Locate the cell with the specified text and output its [X, Y] center coordinate. 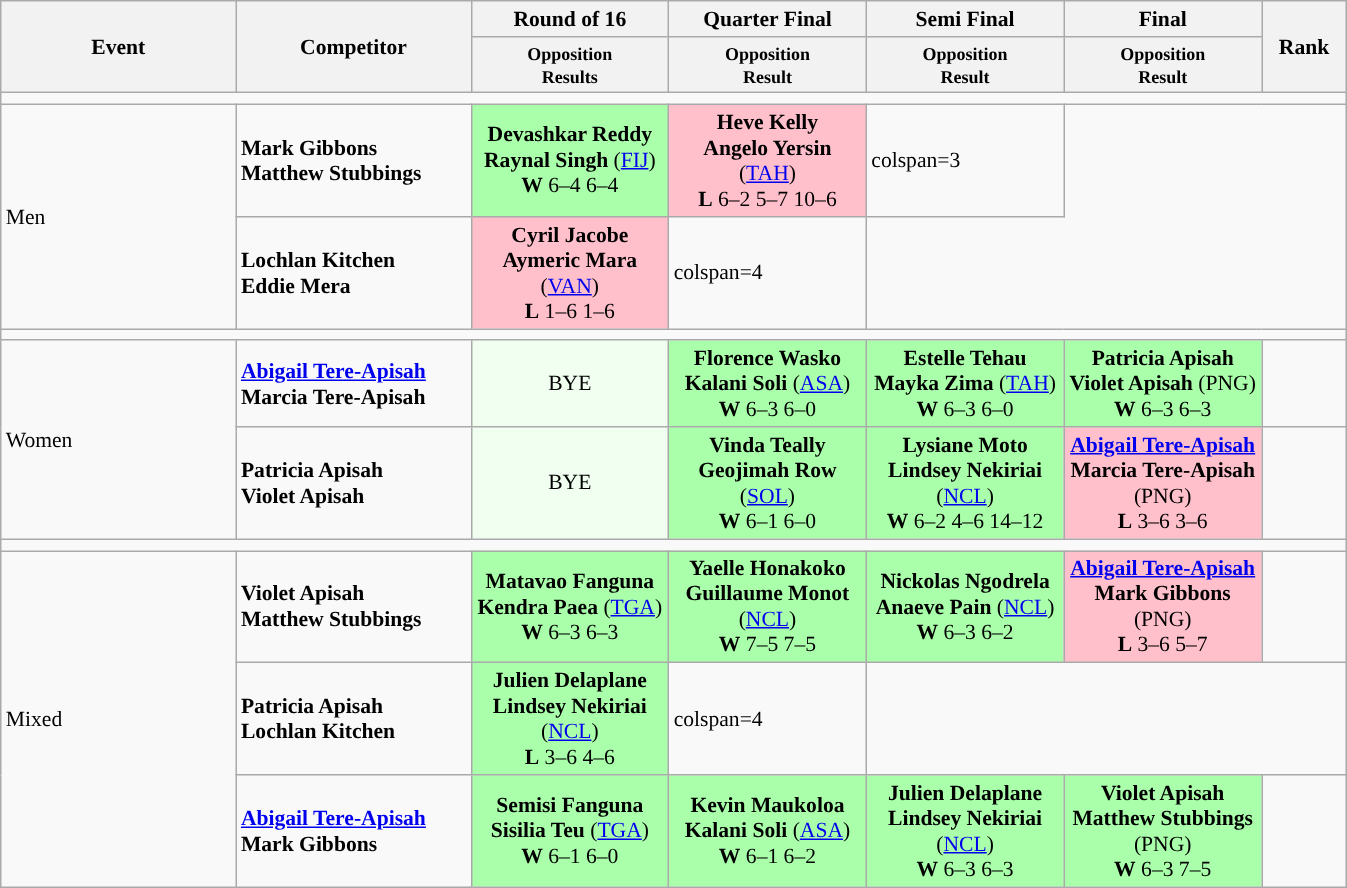
Florence WaskoKalani Soli (ASA)W 6–3 6–0 [768, 384]
Kevin MaukoloaKalani Soli (ASA)W 6–1 6–2 [768, 831]
Men [118, 217]
colspan=3 [965, 161]
Lysiane MotoLindsey Nekiriai (NCL)W 6–2 4–6 14–12 [965, 483]
Julien DelaplaneLindsey Nekiriai (NCL)W 6–3 6–3 [965, 831]
Mark GibbonsMatthew Stubbings [354, 161]
Patricia ApisahLochlan Kitchen [354, 719]
Julien DelaplaneLindsey Nekiriai (NCL)L 3–6 4–6 [570, 719]
Nickolas NgodrelaAnaeve Pain (NCL)W 6–3 6–2 [965, 607]
Yaelle HonakokoGuillaume Monot (NCL)W 7–5 7–5 [768, 607]
Heve KellyAngelo Yersin (TAH)L 6–2 5–7 10–6 [768, 161]
Matavao FangunaKendra Paea (TGA)W 6–3 6–3 [570, 607]
Competitor [354, 47]
Abigail Tere-Apisah Marcia Tere-Apisah (PNG)L 3–6 3–6 [1163, 483]
Semi Final [965, 19]
Estelle TehauMayka Zima (TAH)W 6–3 6–0 [965, 384]
Quarter Final [768, 19]
Violet Apisah Matthew Stubbings (PNG)W 6–3 7–5 [1163, 831]
Abigail Tere-ApisahMark Gibbons [354, 831]
Violet Apisah Matthew Stubbings [354, 607]
Patricia ApisahViolet Apisah (PNG)W 6–3 6–3 [1163, 384]
Cyril JacobeAymeric Mara (VAN)L 1–6 1–6 [570, 273]
Lochlan KitchenEddie Mera [354, 273]
Event [118, 47]
Devashkar ReddyRaynal Singh (FIJ)W 6–4 6–4 [570, 161]
Women [118, 440]
Abigail Tere-Apisah Mark Gibbons (PNG)L 3–6 5–7 [1163, 607]
Final [1163, 19]
Round of 16 [570, 19]
Rank [1304, 47]
Patricia ApisahViolet Apisah [354, 483]
Mixed [118, 719]
Semisi FangunaSisilia Teu (TGA)W 6–1 6–0 [570, 831]
OppositionResults [570, 65]
Vinda TeallyGeojimah Row (SOL)W 6–1 6–0 [768, 483]
Abigail Tere-Apisah Marcia Tere-Apisah [354, 384]
